For the text-containing cell, return its midpoint in [X, Y] coordinate format. 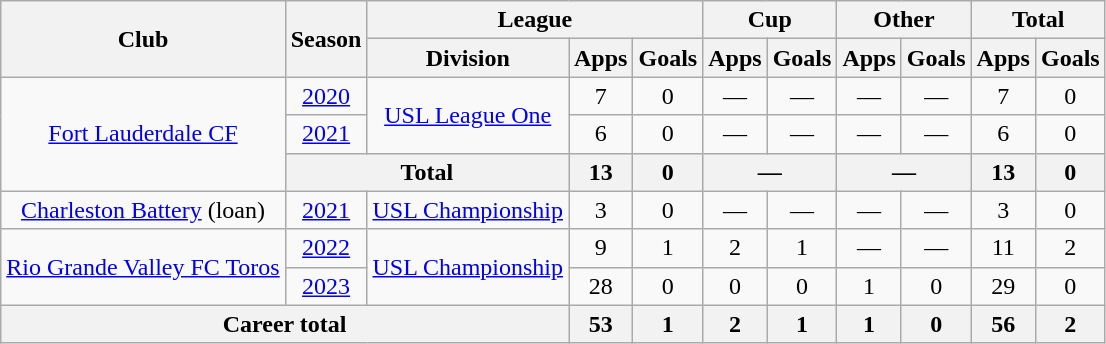
53 [600, 324]
Rio Grande Valley FC Toros [143, 267]
28 [600, 286]
9 [600, 248]
2020 [326, 96]
56 [1003, 324]
USL League One [468, 115]
Charleston Battery (loan) [143, 210]
Season [326, 39]
Career total [285, 324]
Cup [770, 20]
Other [904, 20]
11 [1003, 248]
Fort Lauderdale CF [143, 134]
29 [1003, 286]
2023 [326, 286]
League [535, 20]
Club [143, 39]
2022 [326, 248]
Division [468, 58]
